For the text-containing cell, return its midpoint in (x, y) coordinate format. 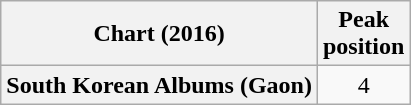
4 (363, 85)
Chart (2016) (160, 34)
South Korean Albums (Gaon) (160, 85)
Peakposition (363, 34)
